From the cell containing the given text, extract its center point as [X, Y] coordinate. 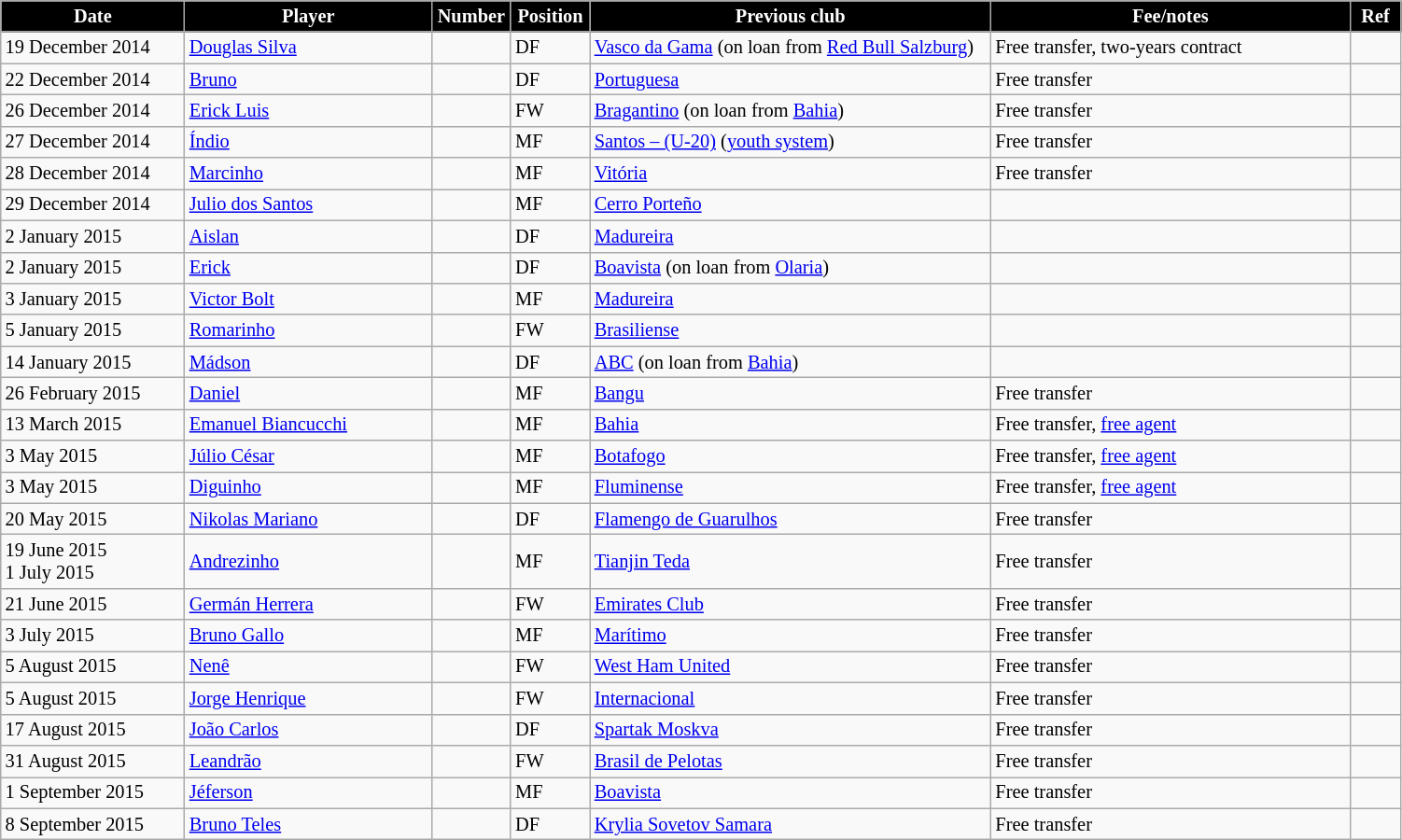
5 January 2015 [93, 330]
Boavista [791, 792]
Free transfer, two-years contract [1171, 48]
Boavista (on loan from Olaria) [791, 268]
Bangu [791, 393]
19 December 2014 [93, 48]
Aislan [308, 236]
Vitória [791, 174]
Leandrão [308, 761]
Jorge Henrique [308, 698]
Nenê [308, 666]
Bruno [308, 79]
13 March 2015 [93, 425]
Position [551, 16]
Cerro Porteño [791, 204]
Júlio César [308, 456]
26 February 2015 [93, 393]
3 July 2015 [93, 636]
Tianjin Teda [791, 561]
Emirates Club [791, 604]
28 December 2014 [93, 174]
Mádson [308, 362]
Erick Luis [308, 110]
Bragantino (on loan from Bahia) [791, 110]
Flamengo de Guarulhos [791, 519]
ABC (on loan from Bahia) [791, 362]
14 January 2015 [93, 362]
Spartak Moskva [791, 730]
West Ham United [791, 666]
21 June 2015 [93, 604]
29 December 2014 [93, 204]
Ref [1376, 16]
Date [93, 16]
Victor Bolt [308, 299]
27 December 2014 [93, 142]
Índio [308, 142]
Fee/notes [1171, 16]
20 May 2015 [93, 519]
Julio dos Santos [308, 204]
Douglas Silva [308, 48]
Portuguesa [791, 79]
Andrezinho [308, 561]
17 August 2015 [93, 730]
Daniel [308, 393]
3 January 2015 [93, 299]
Bruno Teles [308, 824]
Jéferson [308, 792]
Player [308, 16]
Number [472, 16]
Marcinho [308, 174]
Bahia [791, 425]
Krylia Sovetov Samara [791, 824]
Romarinho [308, 330]
26 December 2014 [93, 110]
Germán Herrera [308, 604]
Santos – (U-20) (youth system) [791, 142]
Marítimo [791, 636]
Brasil de Pelotas [791, 761]
Diguinho [308, 487]
Botafogo [791, 456]
19 June 20151 July 2015 [93, 561]
Vasco da Gama (on loan from Red Bull Salzburg) [791, 48]
João Carlos [308, 730]
Previous club [791, 16]
Erick [308, 268]
Emanuel Biancucchi [308, 425]
Nikolas Mariano [308, 519]
Brasiliense [791, 330]
1 September 2015 [93, 792]
31 August 2015 [93, 761]
22 December 2014 [93, 79]
8 September 2015 [93, 824]
Bruno Gallo [308, 636]
Internacional [791, 698]
Fluminense [791, 487]
